Pinpoint the cell where the given text exists, returning its [x, y] midpoint coordinate. 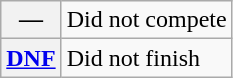
Did not compete [146, 20]
DNF [31, 58]
Did not finish [146, 58]
— [31, 20]
